Identify which cell holds the provided text, then report its (X, Y) central coordinate. 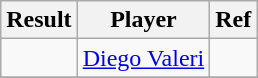
Diego Valeri (144, 58)
Result (39, 20)
Ref (234, 20)
Player (144, 20)
